Extract the (x, y) coordinate from the center of the cell holding the provided text.  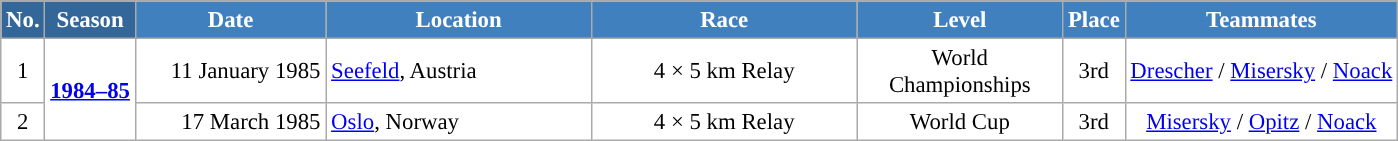
Place (1094, 20)
Level (960, 20)
World Cup (960, 122)
Teammates (1262, 20)
11 January 1985 (230, 72)
Date (230, 20)
Race (724, 20)
Season (90, 20)
1 (23, 72)
Oslo, Norway (459, 122)
World Championships (960, 72)
Seefeld, Austria (459, 72)
1984–85 (90, 90)
2 (23, 122)
Drescher / Misersky / Noack (1262, 72)
Location (459, 20)
17 March 1985 (230, 122)
No. (23, 20)
Misersky / Opitz / Noack (1262, 122)
